Return (X, Y) of the center of cell containing provided text 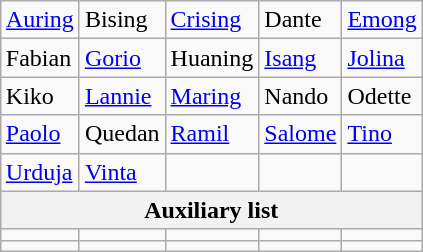
Maring (212, 96)
Auxiliary list (211, 210)
Bising (122, 20)
Fabian (40, 58)
Vinta (122, 172)
Isang (300, 58)
Quedan (122, 134)
Auring (40, 20)
Dante (300, 20)
Gorio (122, 58)
Tino (382, 134)
Jolina (382, 58)
Crising (212, 20)
Ramil (212, 134)
Lannie (122, 96)
Salome (300, 134)
Nando (300, 96)
Emong (382, 20)
Odette (382, 96)
Urduja (40, 172)
Kiko (40, 96)
Huaning (212, 58)
Paolo (40, 134)
